Detect which cell encompasses the target text, then output its [X, Y] center coordinate. 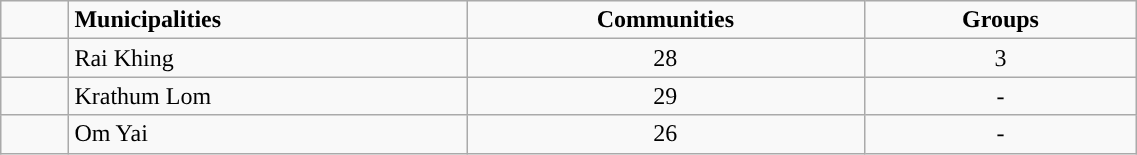
Rai Khing [268, 58]
3 [1000, 58]
Communities [666, 20]
Krathum Lom [268, 96]
28 [666, 58]
26 [666, 134]
Municipalities [268, 20]
Om Yai [268, 134]
29 [666, 96]
Groups [1000, 20]
